Determine the [X, Y] coordinate at the center of the cell enclosing the given text.  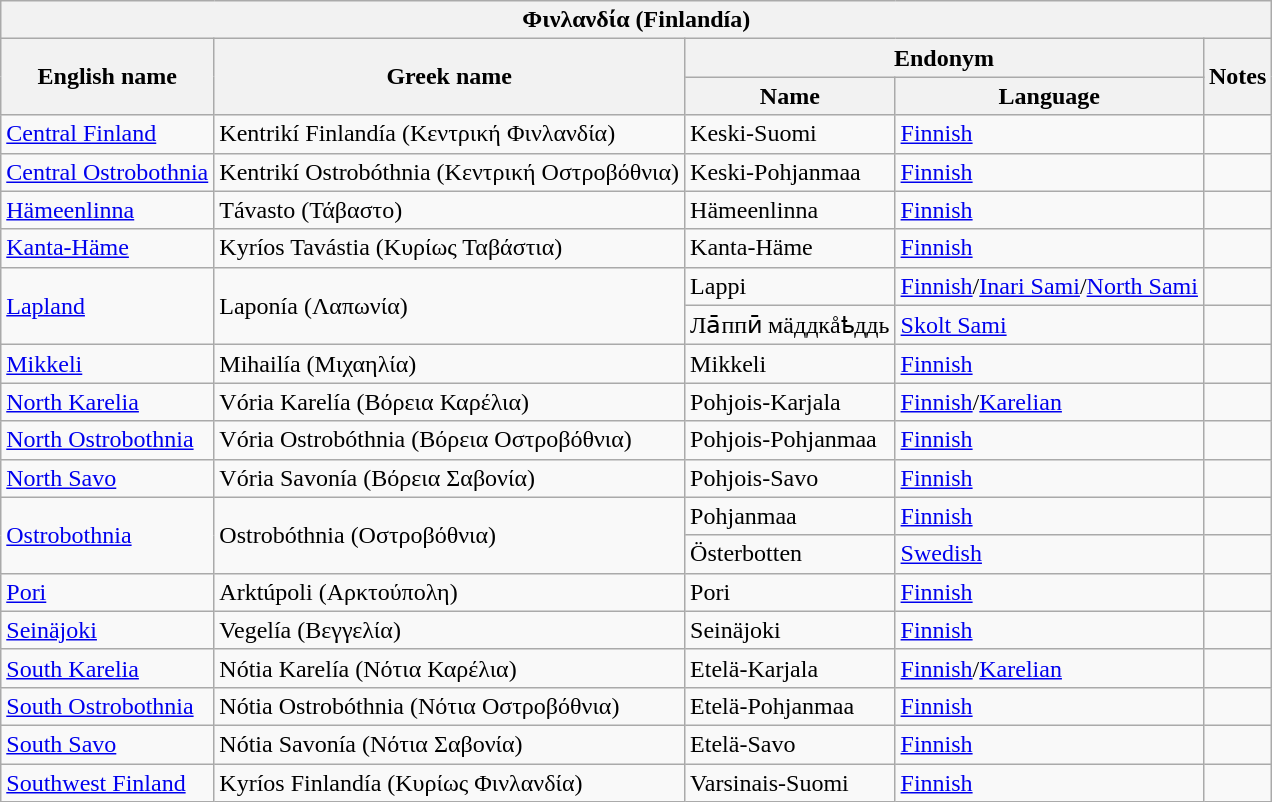
Greek name [450, 77]
Vória Savonía (Βόρεια Σαβονία) [450, 478]
North Karelia [108, 402]
Skolt Sami [1049, 325]
Central Finland [108, 134]
South Savo [108, 744]
Central Ostrobothnia [108, 172]
Vegelía (Βεγγελία) [450, 630]
Φινλανδία (Finlandía) [636, 20]
Endonym [944, 58]
Kyríos Tavástia (Κυρίως Ταβάστια) [450, 248]
Vória Karelía (Βόρεια Καρέλια) [450, 402]
Vória Ostrobóthnia (Βόρεια Οστροβόθνια) [450, 440]
Keski-Suomi [790, 134]
Etelä-Savo [790, 744]
Name [790, 96]
Southwest Finland [108, 783]
Language [1049, 96]
Varsinais-Suomi [790, 783]
Kentrikí Ostrobóthnia (Κεντρική Οστροβόθνια) [450, 172]
South Karelia [108, 668]
Nótia Ostrobóthnia (Νότια Οστροβόθνια) [450, 706]
Lappi [790, 286]
Etelä-Karjala [790, 668]
Ostrobóthnia (Οστροβόθνια) [450, 535]
Ла̄ппӣ мäддкåҍддь [790, 325]
Finnish/Inari Sami/North Sami [1049, 286]
Etelä-Pohjanmaa [790, 706]
Notes [1237, 77]
Nótia Savonía (Νότια Σαβονία) [450, 744]
South Ostrobothnia [108, 706]
Pohjois-Pohjanmaa [790, 440]
North Savo [108, 478]
Pohjois-Karjala [790, 402]
Keski-Pohjanmaa [790, 172]
Nótia Karelía (Νότια Καρέλια) [450, 668]
Távasto (Τάβαστο) [450, 210]
Kentrikí Finlandía (Κεντρική Φινλανδία) [450, 134]
Swedish [1049, 554]
North Ostrobothnia [108, 440]
Ostrobothnia [108, 535]
Österbotten [790, 554]
Pohjanmaa [790, 516]
English name [108, 77]
Pohjois-Savo [790, 478]
Arktúpoli (Αρκτούπολη) [450, 592]
Mihailía (Μιχαηλία) [450, 364]
Laponía (Λαπωνία) [450, 306]
Kyríos Finlandía (Κυρίως Φινλανδία) [450, 783]
Lapland [108, 306]
